Search for the cell housing the specified text and yield its (x, y) center coordinate. 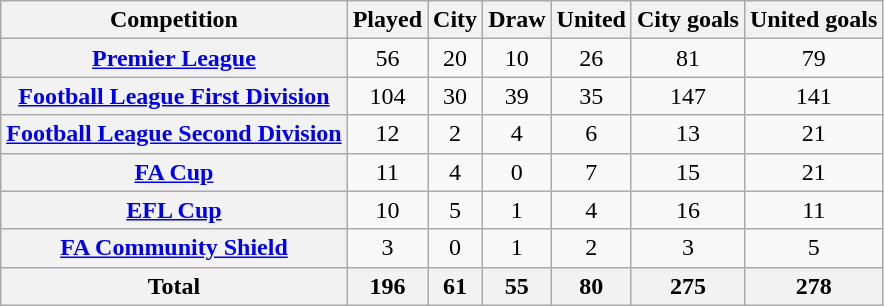
80 (591, 286)
147 (688, 96)
104 (387, 96)
Football League First Division (174, 96)
39 (517, 96)
Total (174, 286)
Competition (174, 20)
Played (387, 20)
City (456, 20)
79 (813, 58)
6 (591, 134)
196 (387, 286)
30 (456, 96)
United goals (813, 20)
12 (387, 134)
26 (591, 58)
275 (688, 286)
278 (813, 286)
55 (517, 286)
City goals (688, 20)
15 (688, 172)
56 (387, 58)
61 (456, 286)
EFL Cup (174, 210)
FA Cup (174, 172)
United (591, 20)
20 (456, 58)
Draw (517, 20)
7 (591, 172)
35 (591, 96)
81 (688, 58)
Premier League (174, 58)
Football League Second Division (174, 134)
13 (688, 134)
16 (688, 210)
141 (813, 96)
FA Community Shield (174, 248)
